Search for the cell housing the specified text and yield its [x, y] center coordinate. 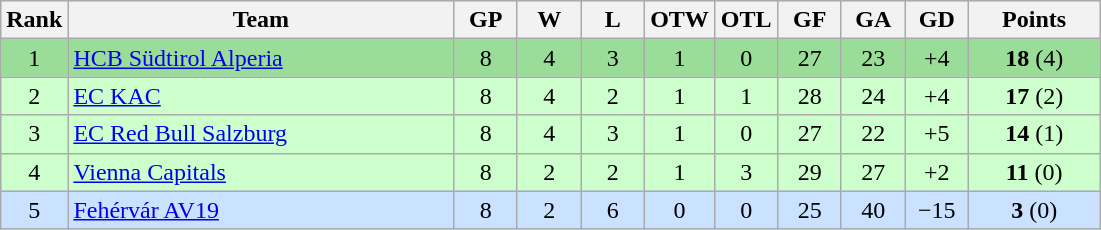
Points [1034, 20]
28 [810, 96]
−15 [937, 210]
+2 [937, 172]
OTL [746, 20]
W [549, 20]
+5 [937, 134]
18 (4) [1034, 58]
24 [873, 96]
GF [810, 20]
Vienna Capitals [261, 172]
EC Red Bull Salzburg [261, 134]
HCB Südtirol Alperia [261, 58]
23 [873, 58]
5 [34, 210]
EC KAC [261, 96]
OTW [680, 20]
6 [613, 210]
Team [261, 20]
11 (0) [1034, 172]
GD [937, 20]
Fehérvár AV19 [261, 210]
17 (2) [1034, 96]
22 [873, 134]
14 (1) [1034, 134]
Rank [34, 20]
3 (0) [1034, 210]
25 [810, 210]
GP [486, 20]
GA [873, 20]
40 [873, 210]
29 [810, 172]
L [613, 20]
